Extract the [x, y] coordinate from the center of the cell holding the provided text.  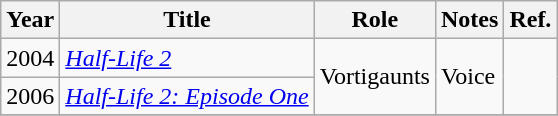
2004 [30, 58]
Half-Life 2 [187, 58]
Voice [469, 77]
Half-Life 2: Episode One [187, 96]
Role [374, 20]
2006 [30, 96]
Year [30, 20]
Vortigaunts [374, 77]
Title [187, 20]
Ref. [530, 20]
Notes [469, 20]
